Provide the [x, y] coordinate of the cell's center where the given text is located.  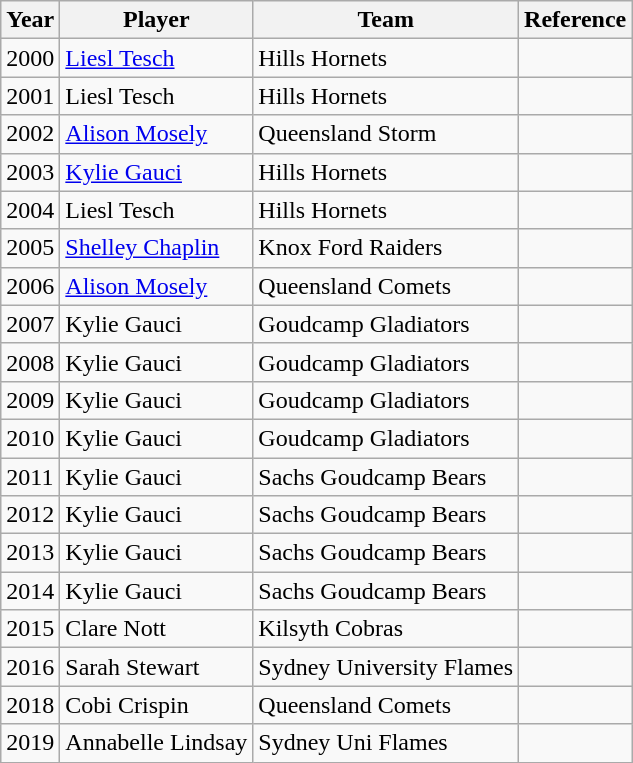
2012 [30, 515]
Clare Nott [156, 629]
2018 [30, 705]
Reference [576, 20]
Annabelle Lindsay [156, 743]
Sydney University Flames [386, 667]
2011 [30, 477]
2007 [30, 324]
Shelley Chaplin [156, 248]
Sydney Uni Flames [386, 743]
Year [30, 20]
2008 [30, 362]
Sarah Stewart [156, 667]
2019 [30, 743]
2002 [30, 134]
2015 [30, 629]
2000 [30, 58]
2005 [30, 248]
2016 [30, 667]
Knox Ford Raiders [386, 248]
2010 [30, 438]
2009 [30, 400]
2013 [30, 553]
Player [156, 20]
Queensland Storm [386, 134]
2004 [30, 210]
2003 [30, 172]
Team [386, 20]
2001 [30, 96]
2006 [30, 286]
2014 [30, 591]
Kilsyth Cobras [386, 629]
Cobi Crispin [156, 705]
